Detect which cell encompasses the target text, then output its (X, Y) center coordinate. 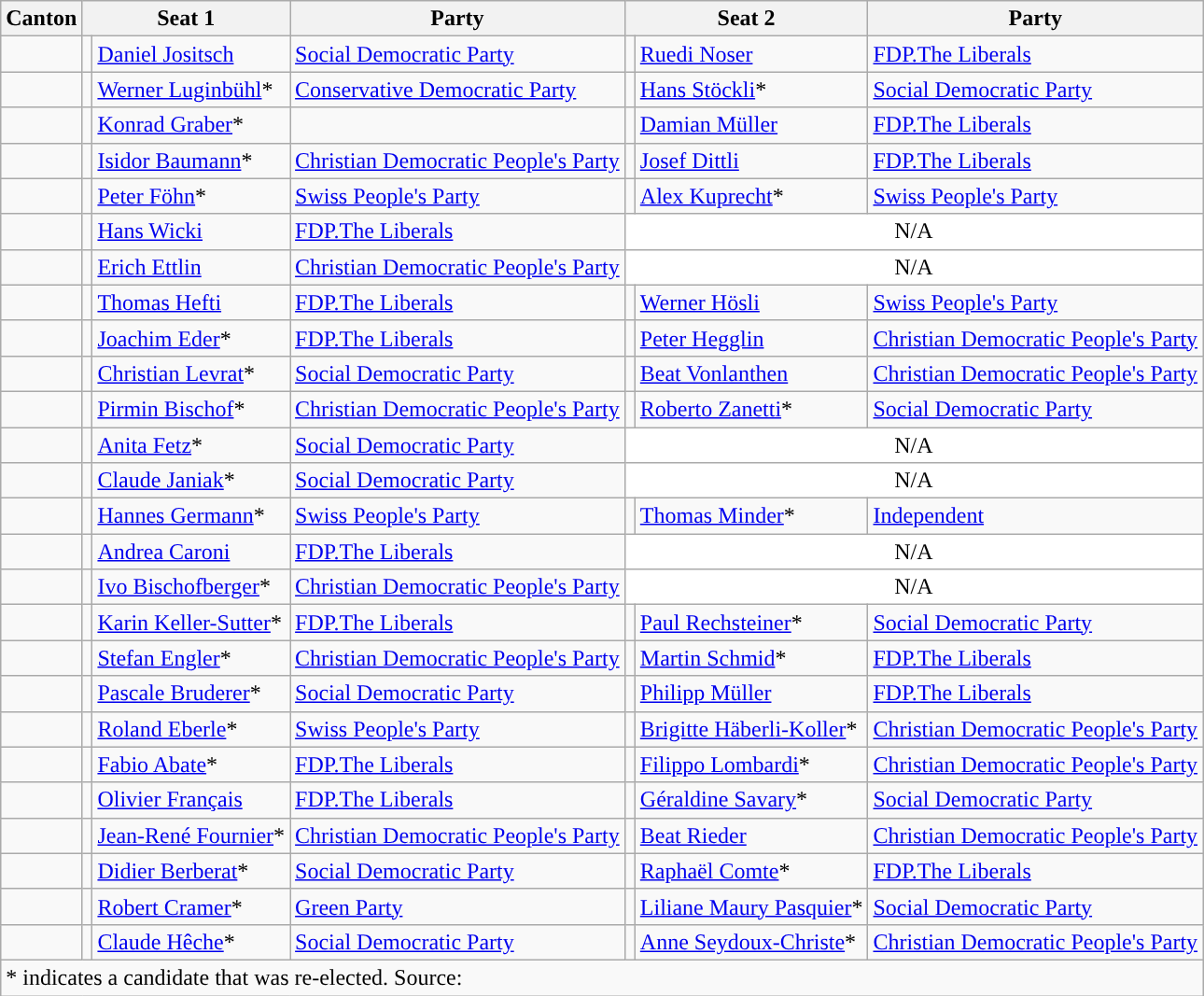
Canton (41, 19)
Filippo Lombardi* (751, 765)
Anne Seydoux-Christe* (751, 942)
Karin Keller-Sutter* (191, 623)
Claude Janiak* (191, 481)
Jean-René Fournier* (191, 835)
* indicates a candidate that was re-elected. Source: (602, 977)
Josef Dittli (751, 161)
Philipp Müller (751, 694)
Konrad Graber* (191, 125)
Pirmin Bischof* (191, 409)
Stefan Engler* (191, 658)
Independent (1036, 516)
Isidor Baumann* (191, 161)
Thomas Minder* (751, 516)
Seat 2 (747, 19)
Beat Rieder (751, 835)
Brigitte Häberli-Koller* (751, 729)
Andrea Caroni (191, 552)
Ivo Bischofberger* (191, 587)
Olivier Français (191, 800)
Roberto Zanetti* (751, 409)
Beat Vonlanthen (751, 373)
Hans Stöckli* (751, 90)
Claude Hêche* (191, 942)
Roland Eberle* (191, 729)
Daniel Jositsch (191, 54)
Thomas Hefti (191, 302)
Christian Levrat* (191, 373)
Peter Föhn* (191, 196)
Martin Schmid* (751, 658)
Werner Hösli (751, 302)
Géraldine Savary* (751, 800)
Didier Berberat* (191, 871)
Robert Cramer* (191, 906)
Peter Hegglin (751, 338)
Conservative Democratic Party (457, 90)
Seat 1 (187, 19)
Pascale Bruderer* (191, 694)
Hannes Germann* (191, 516)
Paul Rechsteiner* (751, 623)
Fabio Abate* (191, 765)
Erich Ettlin (191, 267)
Werner Luginbühl* (191, 90)
Green Party (457, 906)
Alex Kuprecht* (751, 196)
Ruedi Noser (751, 54)
Joachim Eder* (191, 338)
Anita Fetz* (191, 445)
Raphaël Comte* (751, 871)
Liliane Maury Pasquier* (751, 906)
Hans Wicki (191, 231)
Damian Müller (751, 125)
